Output the (x, y) coordinate of the center of the cell containing the given text.  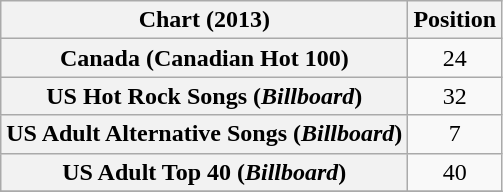
40 (455, 172)
24 (455, 58)
US Hot Rock Songs (Billboard) (204, 96)
US Adult Top 40 (Billboard) (204, 172)
Chart (2013) (204, 20)
US Adult Alternative Songs (Billboard) (204, 134)
Position (455, 20)
32 (455, 96)
7 (455, 134)
Canada (Canadian Hot 100) (204, 58)
